Identify which cell holds the provided text, then report its (X, Y) central coordinate. 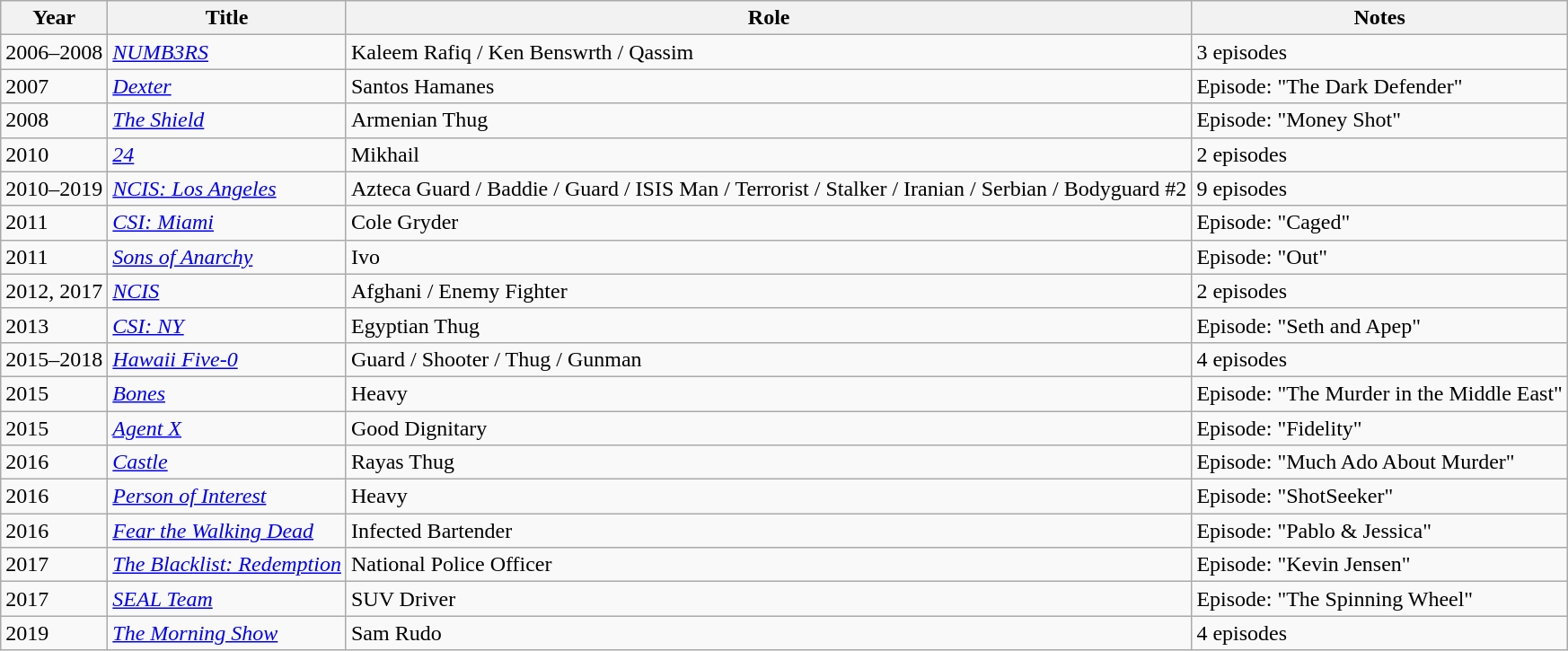
Title (227, 18)
Guard / Shooter / Thug / Gunman (769, 359)
Episode: "Money Shot" (1379, 120)
Kaleem Rafiq / Ken Benswrth / Qassim (769, 52)
2012, 2017 (54, 291)
24 (227, 154)
2015–2018 (54, 359)
SEAL Team (227, 599)
Afghani / Enemy Fighter (769, 291)
Bones (227, 393)
Castle (227, 462)
SUV Driver (769, 599)
Episode: "Out" (1379, 257)
Episode: "Seth and Apep" (1379, 325)
The Morning Show (227, 633)
Episode: "Caged" (1379, 223)
2006–2008 (54, 52)
Episode: "ShotSeeker" (1379, 497)
Mikhail (769, 154)
CSI: Miami (227, 223)
2008 (54, 120)
Fear the Walking Dead (227, 531)
NCIS (227, 291)
Armenian Thug (769, 120)
2010–2019 (54, 189)
Cole Gryder (769, 223)
Episode: "Pablo & Jessica" (1379, 531)
2010 (54, 154)
NUMB3RS (227, 52)
Episode: "Fidelity" (1379, 428)
Role (769, 18)
Infected Bartender (769, 531)
The Shield (227, 120)
Episode: "Much Ado About Murder" (1379, 462)
Good Dignitary (769, 428)
Hawaii Five-0 (227, 359)
CSI: NY (227, 325)
Sam Rudo (769, 633)
NCIS: Los Angeles (227, 189)
National Police Officer (769, 565)
Ivo (769, 257)
2019 (54, 633)
2013 (54, 325)
2007 (54, 86)
Notes (1379, 18)
Episode: "The Murder in the Middle East" (1379, 393)
9 episodes (1379, 189)
Egyptian Thug (769, 325)
Episode: "The Dark Defender" (1379, 86)
Dexter (227, 86)
Person of Interest (227, 497)
Rayas Thug (769, 462)
Year (54, 18)
Sons of Anarchy (227, 257)
Episode: "Kevin Jensen" (1379, 565)
Episode: "The Spinning Wheel" (1379, 599)
3 episodes (1379, 52)
The Blacklist: Redemption (227, 565)
Agent X (227, 428)
Santos Hamanes (769, 86)
Azteca Guard / Baddie / Guard / ISIS Man / Terrorist / Stalker / Iranian / Serbian / Bodyguard #2 (769, 189)
